Locate the cell with the specified text and output its (x, y) center coordinate. 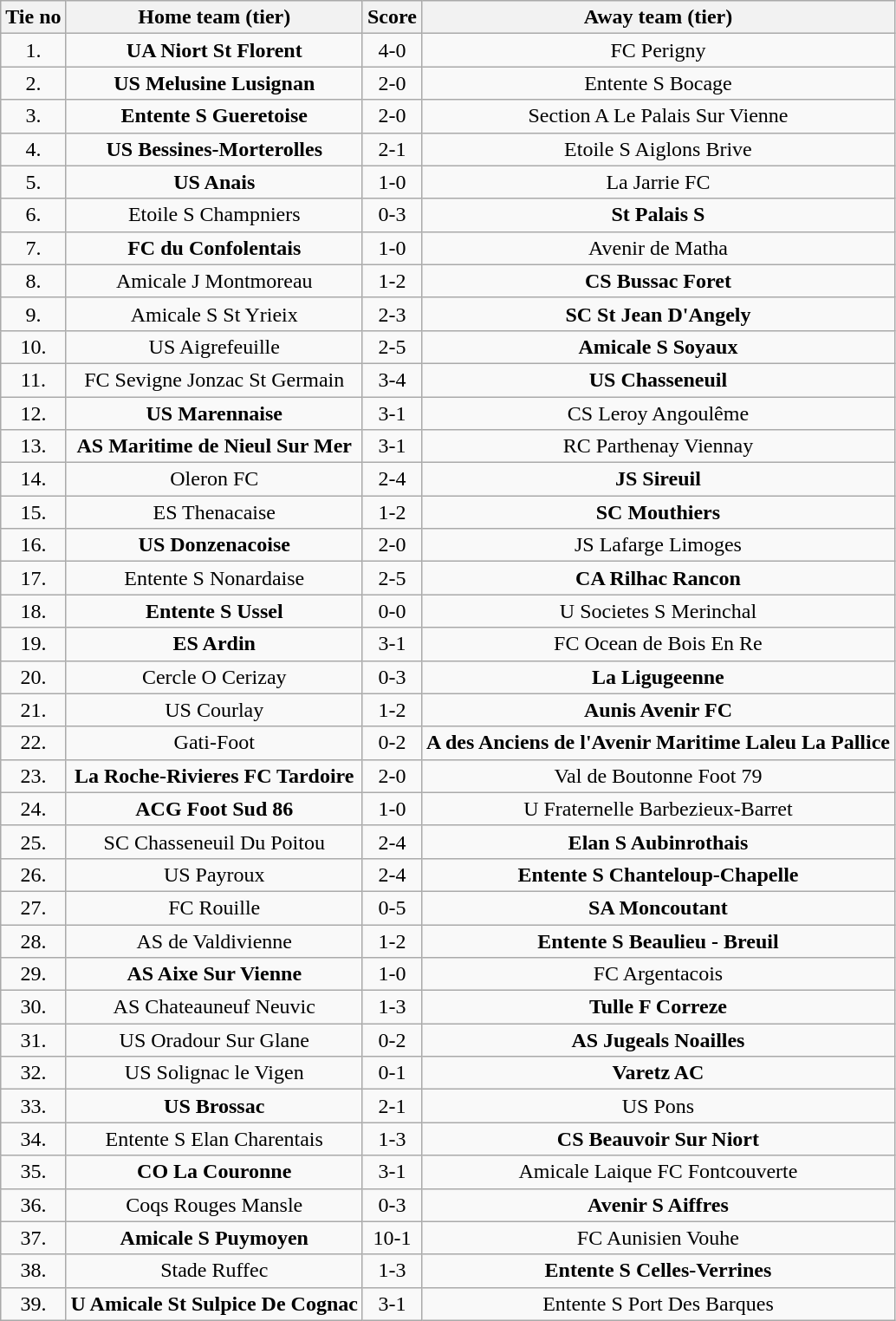
Tulle F Correze (658, 1007)
25. (33, 842)
Entente S Nonardaise (214, 578)
U Societes S Merinchal (658, 611)
Home team (tier) (214, 17)
RC Parthenay Viennay (658, 446)
Amicale J Montmoreau (214, 281)
0-1 (392, 1073)
3-4 (392, 380)
5. (33, 182)
US Courlay (214, 710)
A des Anciens de l'Avenir Maritime Laleu La Pallice (658, 743)
9. (33, 314)
FC Argentacois (658, 974)
Cercle O Cerizay (214, 677)
CA Rilhac Rancon (658, 578)
35. (33, 1172)
CS Leroy Angoulême (658, 413)
SC St Jean D'Angely (658, 314)
Etoile S Aiglons Brive (658, 149)
20. (33, 677)
UA Niort St Florent (214, 50)
Oleron FC (214, 479)
JS Lafarge Limoges (658, 545)
Entente S Celles-Verrines (658, 1271)
US Oradour Sur Glane (214, 1040)
US Bessines-Morterolles (214, 149)
12. (33, 413)
US Donzenacoise (214, 545)
SC Mouthiers (658, 512)
US Solignac le Vigen (214, 1073)
13. (33, 446)
3. (33, 116)
CO La Couronne (214, 1172)
Score (392, 17)
Entente S Chanteloup-Chapelle (658, 875)
US Brossac (214, 1106)
Away team (tier) (658, 17)
18. (33, 611)
4-0 (392, 50)
10-1 (392, 1238)
Varetz AC (658, 1073)
0-0 (392, 611)
29. (33, 974)
AS Maritime de Nieul Sur Mer (214, 446)
36. (33, 1205)
Section A Le Palais Sur Vienne (658, 116)
FC du Confolentais (214, 248)
FC Ocean de Bois En Re (658, 644)
US Aigrefeuille (214, 347)
24. (33, 809)
U Amicale St Sulpice De Cognac (214, 1304)
4. (33, 149)
31. (33, 1040)
La Ligugeenne (658, 677)
32. (33, 1073)
2-3 (392, 314)
2. (33, 83)
0-5 (392, 908)
Amicale S Puymoyen (214, 1238)
6. (33, 215)
37. (33, 1238)
Elan S Aubinrothais (658, 842)
CS Beauvoir Sur Niort (658, 1139)
AS Chateauneuf Neuvic (214, 1007)
7. (33, 248)
US Marennaise (214, 413)
US Chasseneuil (658, 380)
Val de Boutonne Foot 79 (658, 776)
AS Jugeals Noailles (658, 1040)
Entente S Elan Charentais (214, 1139)
30. (33, 1007)
Gati-Foot (214, 743)
23. (33, 776)
26. (33, 875)
22. (33, 743)
39. (33, 1304)
Etoile S Champniers (214, 215)
ES Thenacaise (214, 512)
US Pons (658, 1106)
Amicale Laique FC Fontcouverte (658, 1172)
SC Chasseneuil Du Poitou (214, 842)
34. (33, 1139)
US Payroux (214, 875)
17. (33, 578)
FC Perigny (658, 50)
19. (33, 644)
Entente S Ussel (214, 611)
La Jarrie FC (658, 182)
10. (33, 347)
SA Moncoutant (658, 908)
38. (33, 1271)
Amicale S Soyaux (658, 347)
33. (33, 1106)
Stade Ruffec (214, 1271)
US Melusine Lusignan (214, 83)
Tie no (33, 17)
14. (33, 479)
Entente S Bocage (658, 83)
AS de Valdivienne (214, 940)
Avenir de Matha (658, 248)
JS Sireuil (658, 479)
FC Aunisien Vouhe (658, 1238)
11. (33, 380)
21. (33, 710)
St Palais S (658, 215)
CS Bussac Foret (658, 281)
FC Rouille (214, 908)
US Anais (214, 182)
Entente S Port Des Barques (658, 1304)
16. (33, 545)
Avenir S Aiffres (658, 1205)
Aunis Avenir FC (658, 710)
Entente S Gueretoise (214, 116)
27. (33, 908)
15. (33, 512)
Amicale S St Yrieix (214, 314)
AS Aixe Sur Vienne (214, 974)
ACG Foot Sud 86 (214, 809)
ES Ardin (214, 644)
U Fraternelle Barbezieux-Barret (658, 809)
Coqs Rouges Mansle (214, 1205)
28. (33, 940)
La Roche-Rivieres FC Tardoire (214, 776)
1. (33, 50)
FC Sevigne Jonzac St Germain (214, 380)
Entente S Beaulieu - Breuil (658, 940)
8. (33, 281)
